Scan for the cell matching the given text and deliver its (X, Y) coordinate at center. 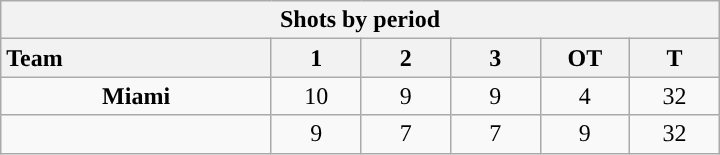
Miami (136, 96)
OT (585, 58)
2 (406, 58)
10 (316, 96)
1 (316, 58)
Team (136, 58)
3 (496, 58)
4 (585, 96)
T (675, 58)
Shots by period (360, 20)
